Capture the cell that displays the provided text and extract its [x, y] central coordinate. 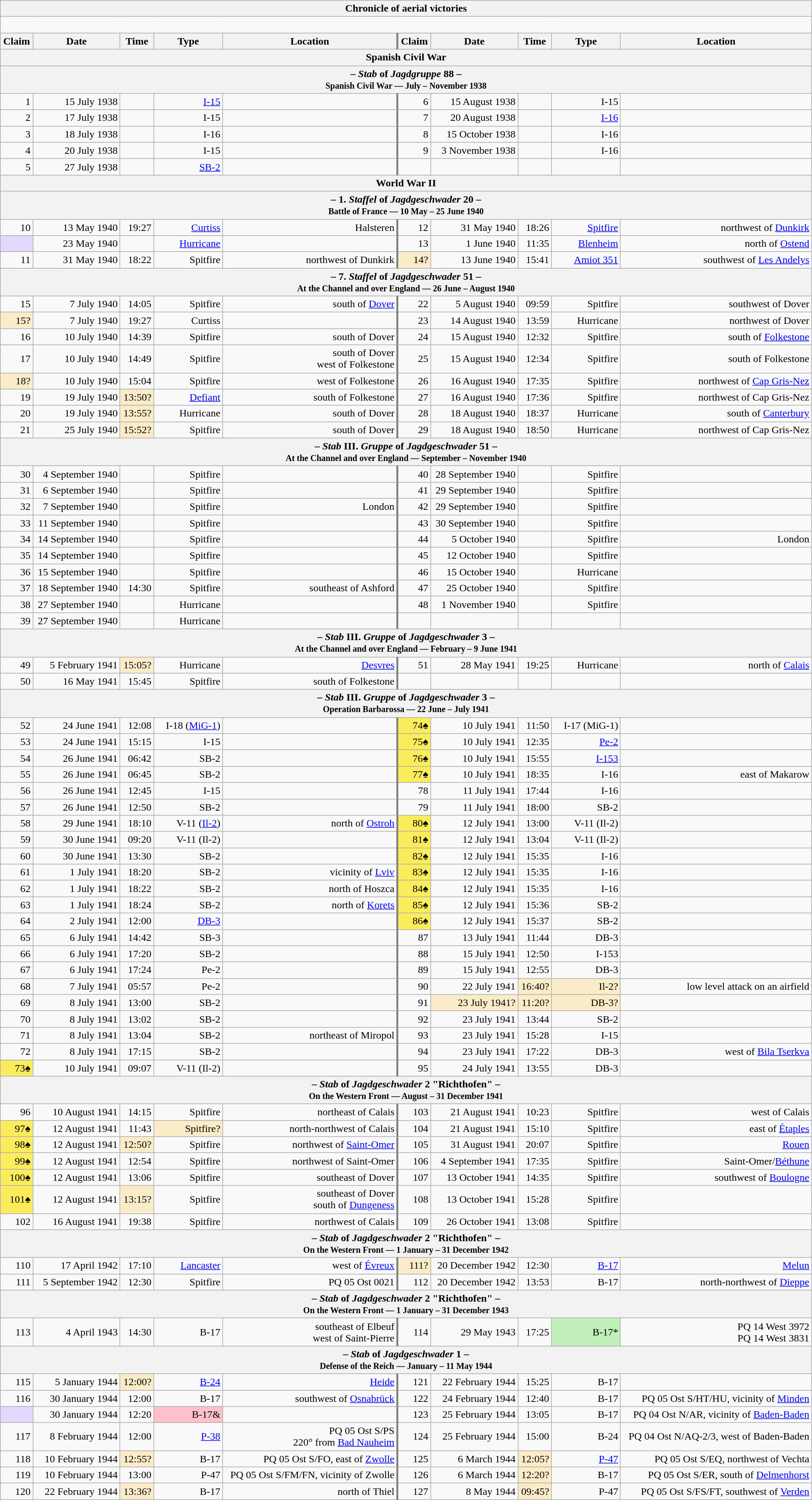
30 September 1940 [475, 523]
5 January 1944 [77, 1382]
13:15? [137, 1200]
Rouen [716, 1145]
9 [414, 150]
12 October 1940 [475, 556]
Amiot 351 [586, 260]
95 [414, 1068]
81♠ [414, 840]
Halsteren [310, 228]
15 October 1940 [475, 572]
Spanish Civil War [406, 57]
29 [414, 430]
26 [414, 381]
43 [414, 523]
59 [17, 840]
southeast of Dover [310, 1177]
30 [17, 474]
09:07 [137, 1068]
11:43 [137, 1129]
low level attack on an airfield [716, 986]
northeast of Calais [310, 1112]
90 [414, 986]
17:22 [534, 1051]
14? [414, 260]
12:08 [137, 725]
18:20 [137, 872]
11:50 [534, 725]
50 [17, 681]
36 [17, 572]
31 [17, 490]
16 May 1941 [77, 681]
north-northwest of Dieppe [716, 1282]
119 [17, 1475]
4 September 1941 [475, 1161]
69 [17, 1003]
13 July 1941 [475, 937]
15:37 [534, 921]
38 [17, 605]
north-northwest of Calais [310, 1129]
13:53 [534, 1282]
4 [17, 150]
3 [17, 134]
west of Évreux [310, 1266]
115 [17, 1382]
46 [414, 572]
11 [17, 260]
17 April 1942 [77, 1266]
12:35 [534, 742]
52 [17, 725]
22 July 1941 [475, 986]
11:20? [534, 1003]
13:55 [534, 1068]
62 [17, 889]
north of Ostend [716, 244]
northwest of Calais [310, 1222]
17 July 1938 [77, 118]
8 February 1944 [77, 1437]
39 [17, 621]
71 [17, 1035]
118 [17, 1459]
5 August 1940 [475, 304]
4 September 1940 [77, 474]
8 [414, 134]
12:20 [137, 1415]
18:00 [534, 807]
Lancaster [188, 1266]
13:06 [137, 1177]
SB-3 [188, 937]
16 August 1941 [77, 1222]
– Stab III. Gruppe of Jagdgeschwader 3 –At the Channel and over England — February – 9 June 1941 [406, 643]
122 [414, 1398]
110 [17, 1266]
77♠ [414, 774]
east of Makarow [716, 774]
17:15 [137, 1051]
100♠ [17, 1177]
PQ 05 Ost S/EQ, northwest of Vechta [716, 1459]
125 [414, 1459]
Desvres [310, 665]
– Stab III. Gruppe of Jagdgeschwader 51 –At the Channel and over England — September – November 1940 [406, 452]
121 [414, 1382]
PQ 05 Ost S/FO, east of Zwolle [310, 1459]
– Stab of Jagdgeschwader 2 "Richthofen" –On the Western Front — 1 January – 31 December 1942 [406, 1243]
– Stab of Jagdgeschwader 2 "Richthofen" –On the Western Front — 1 January – 31 December 1943 [406, 1304]
13:05 [534, 1415]
53 [17, 742]
24 July 1941 [475, 1068]
PQ 14 West 3972PQ 14 West 3831 [716, 1332]
13:55? [137, 413]
east of Étaples [716, 1129]
PQ 05 Ost S/ER, south of Delmenhorst [716, 1475]
11:35 [534, 244]
13:59 [534, 320]
southeast of Ashford [310, 588]
98♠ [17, 1145]
18:37 [534, 413]
11 September 1940 [77, 523]
82♠ [414, 856]
40 [414, 474]
12:45 [137, 790]
20:07 [534, 1145]
I-18 (MiG-1) [188, 725]
18 September 1940 [77, 588]
124 [414, 1437]
north of Korets [310, 905]
4 April 1943 [77, 1332]
56 [17, 790]
16 [17, 337]
120 [17, 1491]
7 September 1940 [77, 506]
116 [17, 1398]
63 [17, 905]
north of Calais [716, 665]
76♠ [414, 758]
127 [414, 1491]
12:32 [534, 337]
61 [17, 872]
vicinity of Lviv [310, 872]
12:55? [137, 1459]
106 [414, 1161]
26 October 1941 [475, 1222]
24 [414, 337]
PQ 04 Ost N/AR, vicinity of Baden-Baden [716, 1415]
15:55 [534, 758]
P-38 [188, 1437]
12:20? [534, 1475]
15:52? [137, 430]
15 August 1938 [475, 102]
west of Calais [716, 1112]
15 October 1938 [475, 134]
– Stab of Jagdgeschwader 1 –Defense of the Reich — January – 11 May 1944 [406, 1360]
80♠ [414, 823]
west of Folkestone [310, 381]
PQ 05 Ost 0021 [310, 1282]
91 [414, 1003]
15:36 [534, 905]
PQ 04 Ost N/AQ-2/3, west of Baden-Baden [716, 1437]
32 [17, 506]
15? [17, 320]
17:25 [534, 1332]
13:36? [137, 1491]
southwest of Osnabrück [310, 1398]
8 May 1944 [475, 1491]
34 [17, 539]
51 [414, 665]
48 [414, 605]
83♠ [414, 872]
14:15 [137, 1112]
13:44 [534, 1019]
Il-2? [586, 986]
111? [414, 1266]
13:08 [534, 1222]
13:50? [137, 397]
105 [414, 1145]
89 [414, 970]
west of Bila Tserkva [716, 1051]
18:50 [534, 430]
06:45 [137, 774]
15 July 1938 [77, 102]
northwest of Dover [716, 320]
25 July 1940 [77, 430]
49 [17, 665]
87 [414, 937]
86♠ [414, 921]
10:23 [534, 1112]
World War II [406, 183]
72 [17, 1051]
06:42 [137, 758]
21 [17, 430]
13 June 1940 [475, 260]
14:35 [534, 1177]
104 [414, 1129]
12:50? [137, 1145]
12:40 [534, 1398]
29 June 1941 [77, 823]
25 October 1940 [475, 588]
PQ 05 Ost S/FM/FN, vicinity of Zwolle [310, 1475]
126 [414, 1475]
99♠ [17, 1161]
27 July 1938 [77, 167]
45 [414, 556]
12:55 [534, 970]
14:05 [137, 304]
05:57 [137, 986]
27 [414, 397]
13 [414, 244]
25 [414, 359]
7 July 1941 [77, 986]
68 [17, 986]
73♠ [17, 1068]
75♠ [414, 742]
3 November 1938 [475, 150]
5 [17, 167]
18:35 [534, 774]
– 1. Staffel of Jagdgeschwader 20 –Battle of France — 10 May – 25 June 1940 [406, 205]
109 [414, 1222]
79 [414, 807]
– Stab of Jagdgruppe 88 –Spanish Civil War — July – November 1938 [406, 80]
14:39 [137, 337]
55 [17, 774]
09:59 [534, 304]
09:20 [137, 840]
33 [17, 523]
7 [414, 118]
5 February 1941 [77, 665]
09:45? [534, 1491]
17:10 [137, 1266]
PQ 05 Ost S/PS220° from Bad Nauheim [310, 1437]
13:02 [137, 1019]
41 [414, 490]
northeast of Miropol [310, 1035]
94 [414, 1051]
2 [17, 118]
10 [17, 228]
DB-3? [586, 1003]
14:42 [137, 937]
PQ 05 Ost S/HT/HU, vicinity of Minden [716, 1398]
south of Doverwest of Folkestone [310, 359]
1 June 1940 [475, 244]
67 [17, 970]
12:34 [534, 359]
– Stab III. Gruppe of Jagdgeschwader 3 –Operation Barbarossa — 22 June – July 1941 [406, 704]
19:25 [534, 665]
28 May 1941 [475, 665]
12:00? [137, 1382]
57 [17, 807]
111 [17, 1282]
28 [414, 413]
12:54 [137, 1161]
southeast of Dover south of Dungeness [310, 1200]
Chronicle of aerial victories [406, 9]
18 July 1938 [77, 134]
Spitfire? [188, 1129]
88 [414, 954]
– 7. Staffel of Jagdgeschwader 51 –At the Channel and over England — 26 June – August 1940 [406, 282]
17:24 [137, 970]
15:05? [137, 665]
15:04 [137, 381]
southwest of Les Andelys [716, 260]
15 [17, 304]
108 [414, 1200]
17:44 [534, 790]
Heide [310, 1382]
10 August 1941 [77, 1112]
20 July 1938 [77, 150]
southeast of Elbeufwest of Saint-Pierre [310, 1332]
92 [414, 1019]
12:05? [534, 1459]
123 [414, 1415]
18:26 [534, 228]
96 [17, 1112]
southwest of Boulogne [716, 1177]
117 [17, 1437]
37 [17, 588]
5 October 1940 [475, 539]
66 [17, 954]
north of Thiel [310, 1491]
6 [414, 102]
29 May 1943 [475, 1332]
15:25 [534, 1382]
17 [17, 359]
17:36 [534, 397]
101♠ [17, 1200]
54 [17, 758]
15:41 [534, 260]
18:10 [137, 823]
44 [414, 539]
Melun [716, 1266]
15:00 [534, 1437]
5 September 1942 [77, 1282]
north of Hoszca [310, 889]
B-17& [188, 1415]
12 [414, 228]
16:40? [534, 986]
– Stab of Jagdgeschwader 2 "Richthofen" –On the Western Front — August – 31 December 1941 [406, 1090]
74♠ [414, 725]
42 [414, 506]
15 September 1940 [77, 572]
11:44 [534, 937]
114 [414, 1332]
19:38 [137, 1222]
65 [17, 937]
15:45 [137, 681]
64 [17, 921]
112 [414, 1282]
13:30 [137, 856]
113 [17, 1332]
97♠ [17, 1129]
58 [17, 823]
B-17* [586, 1332]
19 [17, 397]
13 May 1940 [77, 228]
28 September 1940 [475, 474]
20 [17, 413]
6 September 1940 [77, 490]
15:10 [534, 1129]
14:49 [137, 359]
24 February 1944 [475, 1398]
23 July 1941? [475, 1003]
14 August 1940 [475, 320]
60 [17, 856]
2 July 1941 [77, 921]
102 [17, 1222]
1 November 1940 [475, 605]
I-17 (MiG-1) [586, 725]
85♠ [414, 905]
north of Ostroh [310, 823]
Defiant [188, 397]
31 August 1941 [475, 1145]
Blenheim [586, 244]
23 [414, 320]
18? [17, 381]
84♠ [414, 889]
103 [414, 1112]
47 [414, 588]
93 [414, 1035]
22 [414, 304]
17:20 [137, 954]
35 [17, 556]
107 [414, 1177]
1 [17, 102]
70 [17, 1019]
20 August 1938 [475, 118]
PQ 05 Ost S/FS/FT, southwest of Verden [716, 1491]
southwest of Dover [716, 304]
23 May 1940 [77, 244]
south of Canterbury [716, 413]
78 [414, 790]
Saint-Omer/Béthune [716, 1161]
15:15 [137, 742]
18:24 [137, 905]
